Return (x, y) of the center of cell containing provided text 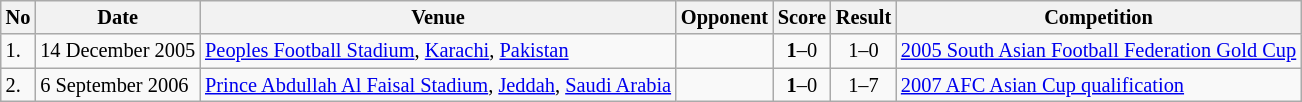
Score (802, 17)
Peoples Football Stadium, Karachi, Pakistan (438, 51)
Competition (1098, 17)
Date (118, 17)
6 September 2006 (118, 85)
14 December 2005 (118, 51)
Prince Abdullah Al Faisal Stadium, Jeddah, Saudi Arabia (438, 85)
Venue (438, 17)
1–7 (864, 85)
Opponent (724, 17)
2. (18, 85)
1. (18, 51)
No (18, 17)
2005 South Asian Football Federation Gold Cup (1098, 51)
2007 AFC Asian Cup qualification (1098, 85)
Result (864, 17)
